Pinpoint the cell where the given text exists, returning its (X, Y) midpoint coordinate. 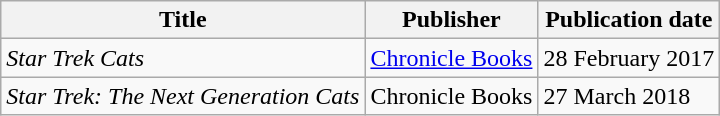
27 March 2018 (629, 96)
Publisher (452, 20)
Title (183, 20)
Star Trek: The Next Generation Cats (183, 96)
Star Trek Cats (183, 58)
28 February 2017 (629, 58)
Publication date (629, 20)
